Extract the [X, Y] coordinate from the center of the cell holding the provided text.  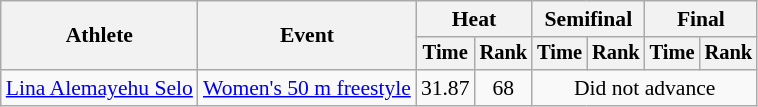
Did not advance [644, 88]
Semifinal [588, 19]
Final [701, 19]
Athlete [100, 36]
Lina Alemayehu Selo [100, 88]
Heat [474, 19]
Event [307, 36]
68 [504, 88]
Women's 50 m freestyle [307, 88]
31.87 [446, 88]
